Identify which cell holds the provided text, then report its (x, y) central coordinate. 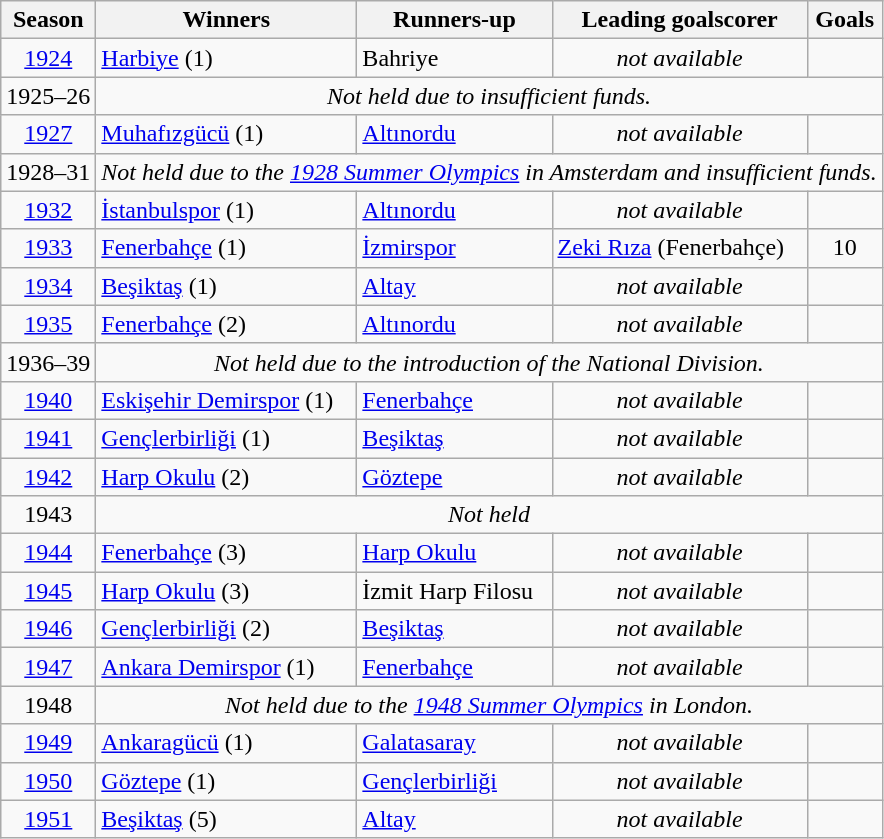
Gençlerbirliği (2) (226, 629)
İzmirspor (454, 248)
1925–26 (48, 96)
Harp Okulu (3) (226, 591)
Fenerbahçe (1) (226, 248)
Fenerbahçe (3) (226, 553)
1946 (48, 629)
Galatasaray (454, 743)
Fenerbahçe (2) (226, 324)
1943 (48, 515)
1924 (48, 58)
1932 (48, 210)
Zeki Rıza (Fenerbahçe) (680, 248)
Eskişehir Demirspor (1) (226, 400)
1944 (48, 553)
1936–39 (48, 362)
1948 (48, 705)
Harp Okulu (2) (226, 477)
Not held due to the 1928 Summer Olympics in Amsterdam and insufficient funds. (489, 172)
Gençlerbirliği (1) (226, 438)
Not held due to the 1948 Summer Olympics in London. (489, 705)
Gençlerbirliği (454, 781)
Beşiktaş (1) (226, 286)
1935 (48, 324)
1928–31 (48, 172)
1951 (48, 819)
1945 (48, 591)
Ankaragücü (1) (226, 743)
Goals (844, 20)
10 (844, 248)
Season (48, 20)
Leading goalscorer (680, 20)
Göztepe (1) (226, 781)
Not held due to insufficient funds. (489, 96)
Harp Okulu (454, 553)
Ankara Demirspor (1) (226, 667)
1949 (48, 743)
1947 (48, 667)
Not held (489, 515)
Winners (226, 20)
Not held due to the introduction of the National Division. (489, 362)
1950 (48, 781)
1941 (48, 438)
İzmit Harp Filosu (454, 591)
1934 (48, 286)
1933 (48, 248)
Runners-up (454, 20)
Muhafızgücü (1) (226, 134)
İstanbulspor (1) (226, 210)
Beşiktaş (5) (226, 819)
1942 (48, 477)
Harbiye (1) (226, 58)
1927 (48, 134)
Bahriye (454, 58)
1940 (48, 400)
Göztepe (454, 477)
